For the text-containing cell, return its midpoint in [x, y] coordinate format. 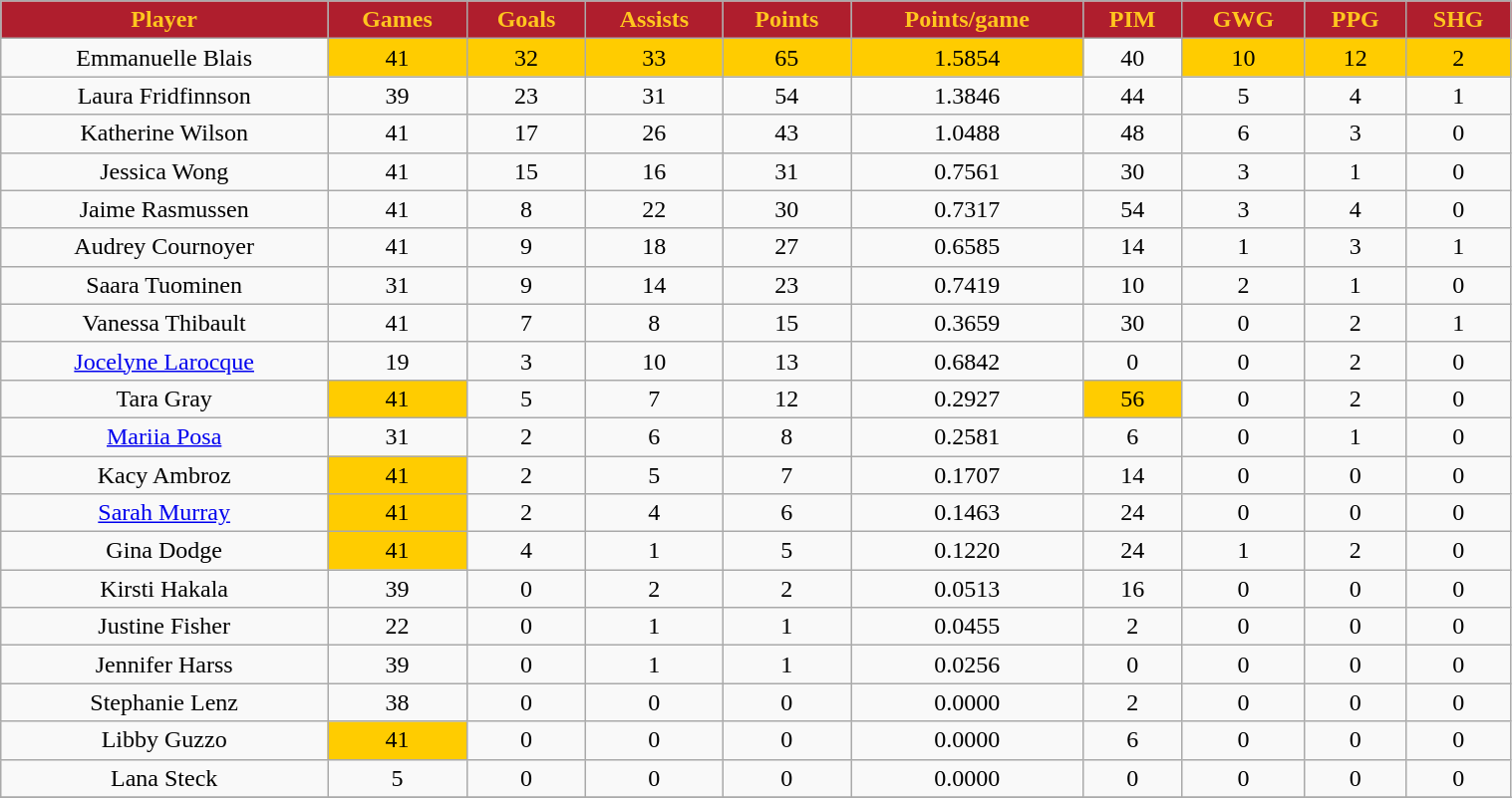
Jocelyne Larocque [164, 361]
Kacy Ambroz [164, 475]
Jaime Rasmussen [164, 209]
Emmanuelle Blais [164, 58]
Kirsti Hakala [164, 589]
18 [655, 247]
38 [398, 702]
GWG [1243, 20]
33 [655, 58]
Points/game [967, 20]
Tara Gray [164, 399]
Assists [655, 20]
1.0488 [967, 133]
0.0256 [967, 665]
Gina Dodge [164, 551]
56 [1132, 399]
Audrey Cournoyer [164, 247]
Jennifer Harss [164, 665]
Player [164, 20]
0.3659 [967, 323]
1.5854 [967, 58]
26 [655, 133]
PPG [1356, 20]
Lana Steck [164, 778]
32 [526, 58]
0.1220 [967, 551]
19 [398, 361]
0.7419 [967, 285]
0.6585 [967, 247]
0.2927 [967, 399]
Katherine Wilson [164, 133]
0.0513 [967, 589]
Justine Fisher [164, 627]
27 [786, 247]
0.1463 [967, 513]
17 [526, 133]
1.3846 [967, 96]
13 [786, 361]
0.1707 [967, 475]
0.2581 [967, 436]
43 [786, 133]
65 [786, 58]
Libby Guzzo [164, 740]
0.7561 [967, 171]
Goals [526, 20]
0.0455 [967, 627]
Games [398, 20]
Mariia Posa [164, 436]
40 [1132, 58]
PIM [1132, 20]
0.7317 [967, 209]
Saara Tuominen [164, 285]
Stephanie Lenz [164, 702]
44 [1132, 96]
Vanessa Thibault [164, 323]
Jessica Wong [164, 171]
0.6842 [967, 361]
SHG [1458, 20]
Sarah Murray [164, 513]
48 [1132, 133]
Laura Fridfinnson [164, 96]
Points [786, 20]
